Determine the (X, Y) coordinate at the center of the cell enclosing the given text.  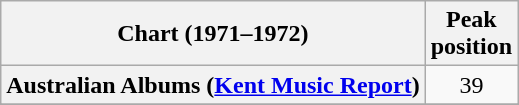
39 (471, 85)
Chart (1971–1972) (213, 34)
Australian Albums (Kent Music Report) (213, 85)
Peak position (471, 34)
